Capture the cell that displays the provided text and extract its [X, Y] central coordinate. 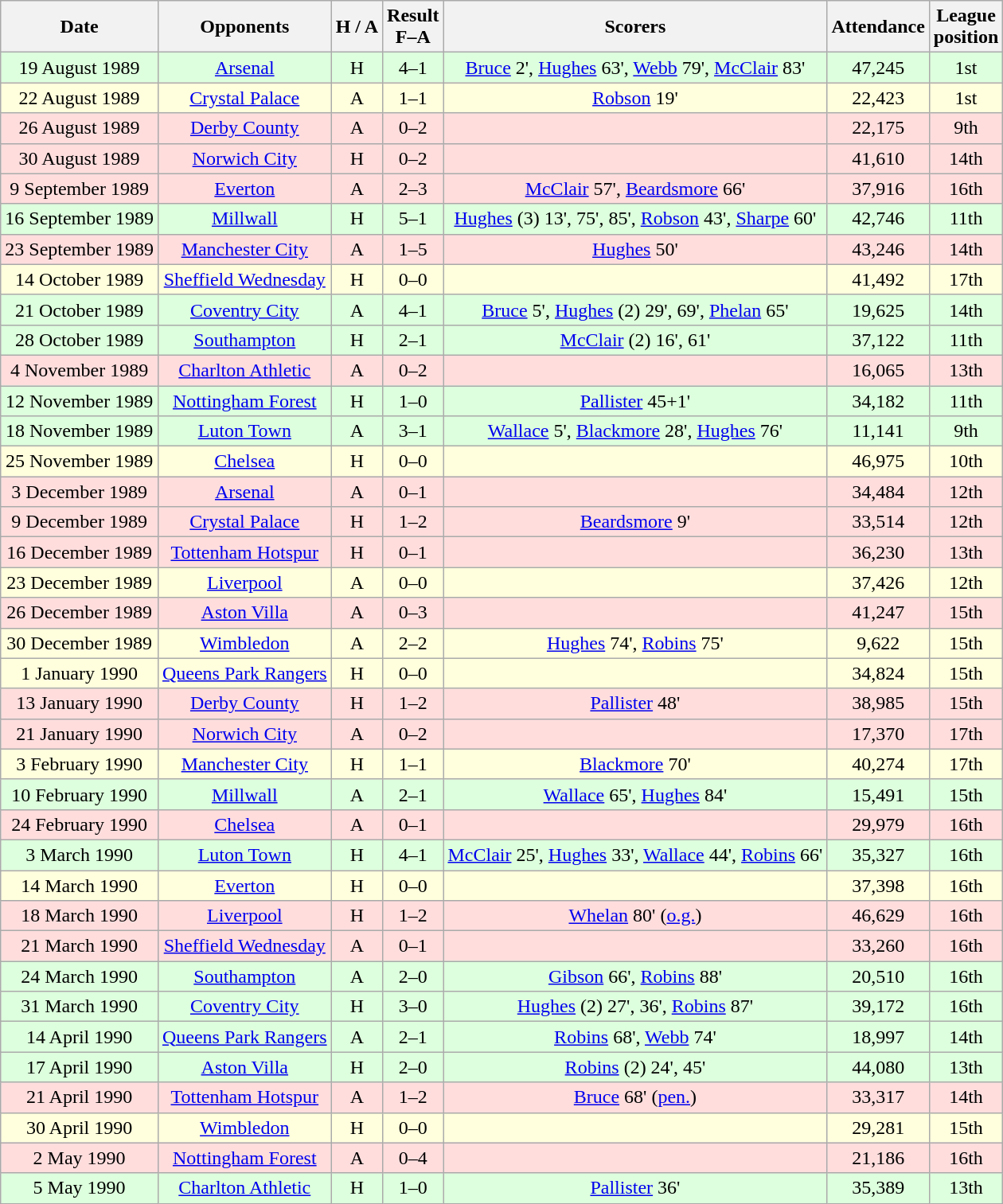
31 March 1990 [80, 1007]
3–1 [413, 431]
0–3 [413, 613]
21,186 [878, 1158]
34,824 [878, 673]
Gibson 66', Robins 88' [635, 976]
22,175 [878, 128]
38,985 [878, 703]
Leagueposition [966, 27]
41,610 [878, 158]
Pallister 48' [635, 703]
3–0 [413, 1007]
34,182 [878, 400]
21 April 1990 [80, 1097]
3 December 1989 [80, 492]
28 October 1989 [80, 340]
9 December 1989 [80, 522]
Pallister 36' [635, 1188]
18 March 1990 [80, 916]
1 January 1990 [80, 673]
35,327 [878, 855]
39,172 [878, 1007]
44,080 [878, 1067]
9 September 1989 [80, 189]
41,247 [878, 613]
Opponents [244, 27]
Wallace 65', Hughes 84' [635, 794]
Wallace 5', Blackmore 28', Hughes 76' [635, 431]
22,423 [878, 98]
Bruce 68' (pen.) [635, 1097]
16 December 1989 [80, 552]
41,492 [878, 279]
30 December 1989 [80, 643]
19 August 1989 [80, 68]
17,370 [878, 734]
14 October 1989 [80, 279]
42,746 [878, 219]
18 November 1989 [80, 431]
2–3 [413, 189]
46,629 [878, 916]
37,122 [878, 340]
Hughes (2) 27', 36', Robins 87' [635, 1007]
14 April 1990 [80, 1037]
16,065 [878, 370]
24 February 1990 [80, 824]
33,260 [878, 946]
Blackmore 70' [635, 764]
3 March 1990 [80, 855]
26 August 1989 [80, 128]
36,230 [878, 552]
21 March 1990 [80, 946]
2 May 1990 [80, 1158]
Attendance [878, 27]
0–4 [413, 1158]
15,491 [878, 794]
25 November 1989 [80, 462]
1–5 [413, 249]
47,245 [878, 68]
ResultF–A [413, 27]
5–1 [413, 219]
34,484 [878, 492]
Hughes (3) 13', 75', 85', Robson 43', Sharpe 60' [635, 219]
12 November 1989 [80, 400]
McClair 25', Hughes 33', Wallace 44', Robins 66' [635, 855]
3 February 1990 [80, 764]
13 January 1990 [80, 703]
10 February 1990 [80, 794]
Whelan 80' (o.g.) [635, 916]
21 January 1990 [80, 734]
Bruce 2', Hughes 63', Webb 79', McClair 83' [635, 68]
26 December 1989 [80, 613]
Scorers [635, 27]
Hughes 50' [635, 249]
18,997 [878, 1037]
23 December 1989 [80, 583]
McClair (2) 16', 61' [635, 340]
McClair 57', Beardsmore 66' [635, 189]
24 March 1990 [80, 976]
5 May 1990 [80, 1188]
2–2 [413, 643]
35,389 [878, 1188]
Robins (2) 24', 45' [635, 1067]
Bruce 5', Hughes (2) 29', 69', Phelan 65' [635, 310]
33,514 [878, 522]
37,916 [878, 189]
29,281 [878, 1128]
H / A [357, 27]
Robins 68', Webb 74' [635, 1037]
10th [966, 462]
43,246 [878, 249]
30 August 1989 [80, 158]
16 September 1989 [80, 219]
37,398 [878, 886]
29,979 [878, 824]
30 April 1990 [80, 1128]
40,274 [878, 764]
23 September 1989 [80, 249]
22 August 1989 [80, 98]
20,510 [878, 976]
17 April 1990 [80, 1067]
14 March 1990 [80, 886]
Pallister 45+1' [635, 400]
Date [80, 27]
11,141 [878, 431]
37,426 [878, 583]
Robson 19' [635, 98]
Hughes 74', Robins 75' [635, 643]
Beardsmore 9' [635, 522]
4 November 1989 [80, 370]
19,625 [878, 310]
33,317 [878, 1097]
9,622 [878, 643]
21 October 1989 [80, 310]
46,975 [878, 462]
